Search for the cell housing the specified text and yield its (X, Y) center coordinate. 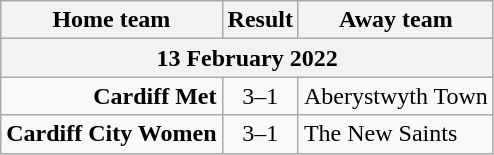
Result (260, 20)
Aberystwyth Town (396, 96)
Home team (112, 20)
Away team (396, 20)
Cardiff City Women (112, 134)
Cardiff Met (112, 96)
13 February 2022 (248, 58)
The New Saints (396, 134)
